Return the (x, y) coordinate for the center point of the cell that contains the specified text.  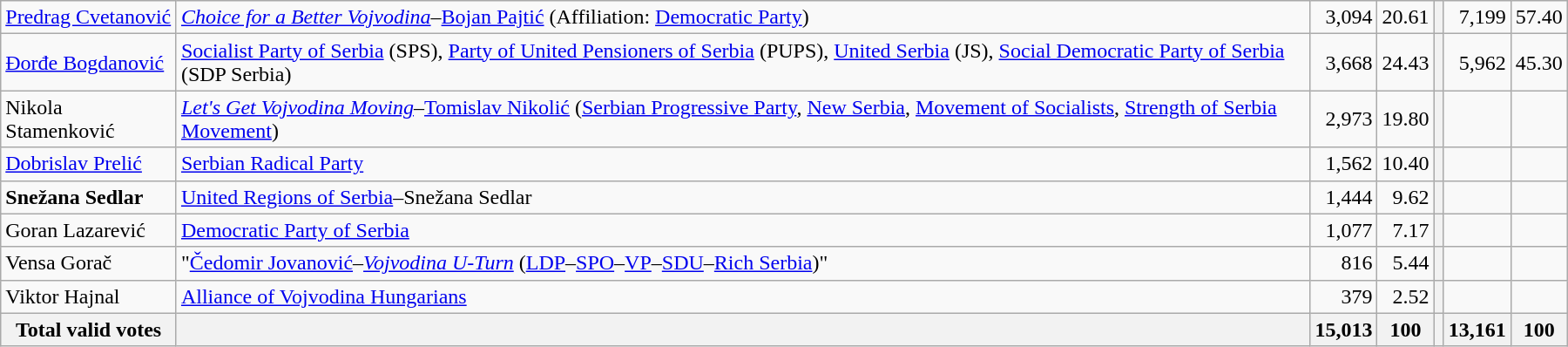
Choice for a Better Vojvodina–Bojan Pajtić (Affiliation: Democratic Party) (743, 17)
57.40 (1538, 17)
19.80 (1406, 119)
5.44 (1406, 263)
Đorđe Bogdanović (89, 63)
3,094 (1343, 17)
1,562 (1343, 164)
20.61 (1406, 17)
2,973 (1343, 119)
5,962 (1477, 63)
2.52 (1406, 296)
"Čedomir Jovanović–Vojvodina U-Turn (LDP–SPO–VP–SDU–Rich Serbia)" (743, 263)
Vensa Gorač (89, 263)
Nikola Stamenković (89, 119)
816 (1343, 263)
Total valid votes (89, 330)
3,668 (1343, 63)
1,077 (1343, 230)
Viktor Hajnal (89, 296)
Goran Lazarević (89, 230)
Dobrislav Prelić (89, 164)
Alliance of Vojvodina Hungarians (743, 296)
24.43 (1406, 63)
Socialist Party of Serbia (SPS), Party of United Pensioners of Serbia (PUPS), United Serbia (JS), Social Democratic Party of Serbia (SDP Serbia) (743, 63)
379 (1343, 296)
7,199 (1477, 17)
Snežana Sedlar (89, 197)
United Regions of Serbia–Snežana Sedlar (743, 197)
10.40 (1406, 164)
9.62 (1406, 197)
Predrag Cvetanović (89, 17)
Democratic Party of Serbia (743, 230)
7.17 (1406, 230)
45.30 (1538, 63)
1,444 (1343, 197)
15,013 (1343, 330)
Serbian Radical Party (743, 164)
13,161 (1477, 330)
Let's Get Vojvodina Moving–Tomislav Nikolić (Serbian Progressive Party, New Serbia, Movement of Socialists, Strength of Serbia Movement) (743, 119)
